Determine the (X, Y) coordinate at the center of the cell enclosing the given text.  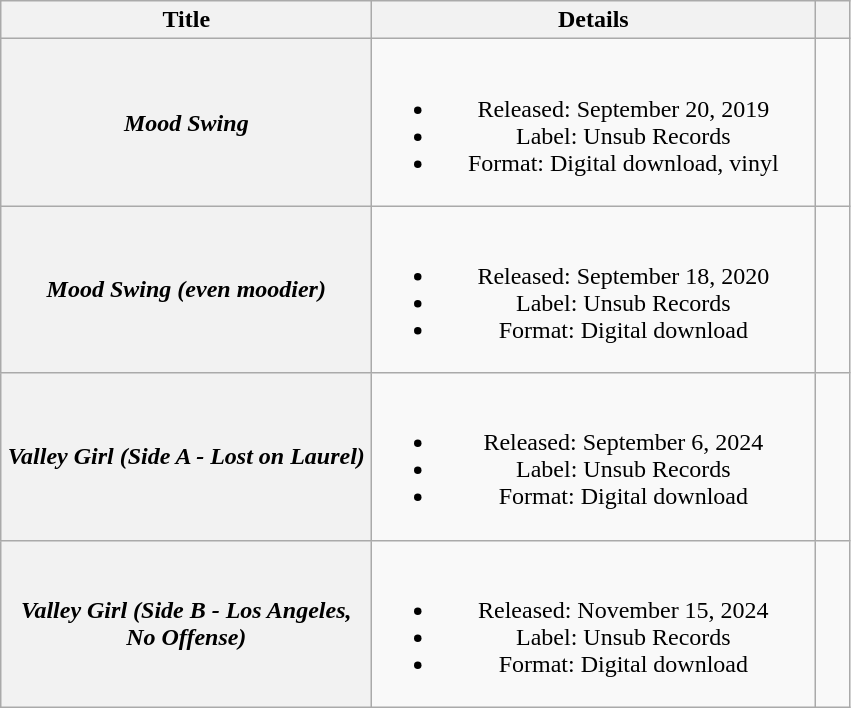
Valley Girl (Side B - Los Angeles, No Offense) (186, 624)
Released: November 15, 2024Label: Unsub RecordsFormat: Digital download (594, 624)
Title (186, 20)
Released: September 6, 2024Label: Unsub RecordsFormat: Digital download (594, 456)
Valley Girl (Side A - Lost on Laurel) (186, 456)
Released: September 20, 2019Label: Unsub RecordsFormat: Digital download, vinyl (594, 122)
Mood Swing (186, 122)
Details (594, 20)
Mood Swing (even moodier) (186, 290)
Released: September 18, 2020Label: Unsub RecordsFormat: Digital download (594, 290)
